Identify which cell holds the provided text, then report its [X, Y] central coordinate. 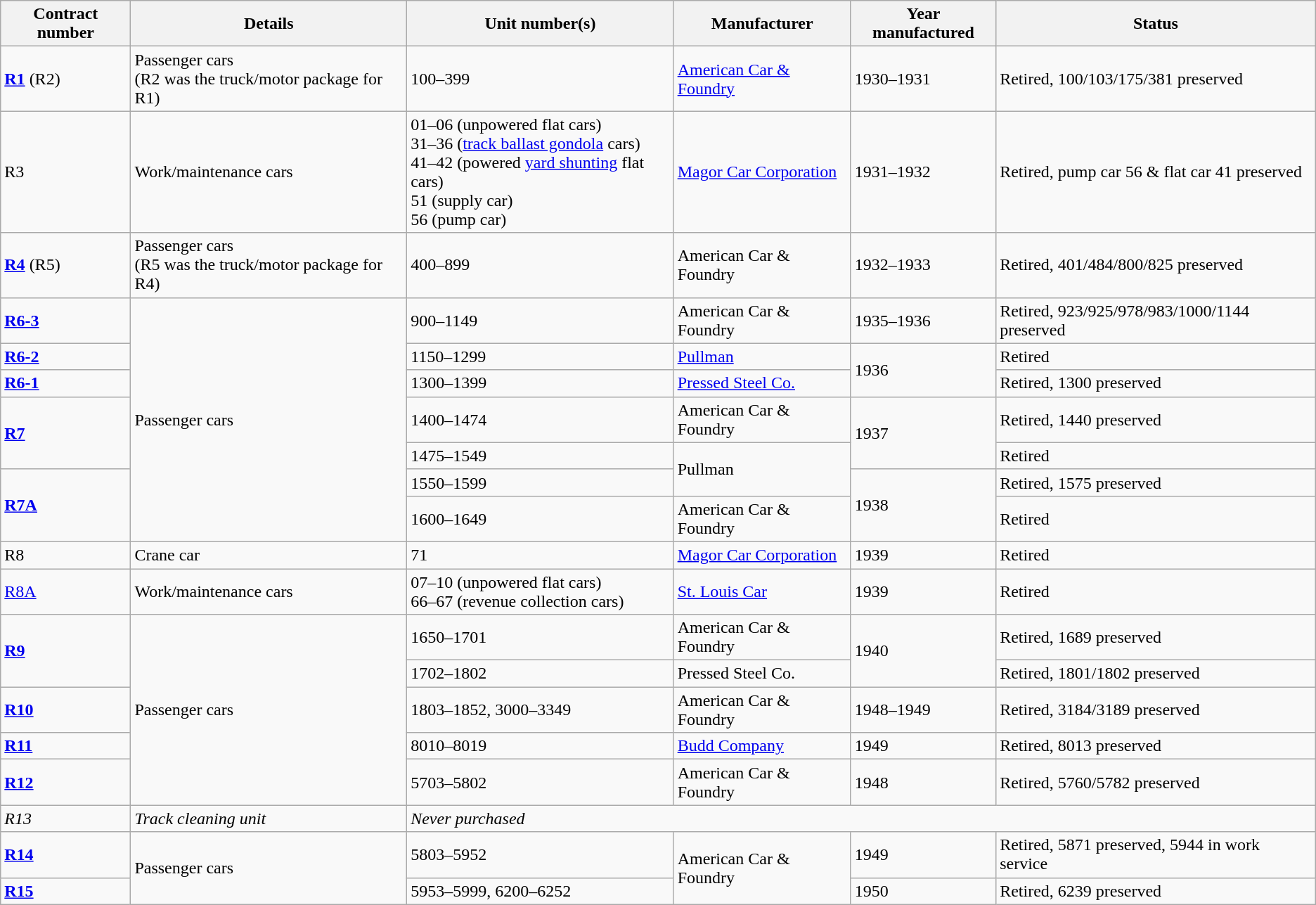
1650–1701 [540, 637]
5953–5999, 6200–6252 [540, 891]
R1 (R2) [66, 79]
1932–1933 [923, 265]
R6-3 [66, 321]
1400–1474 [540, 419]
1475–1549 [540, 456]
R11 [66, 746]
R6-2 [66, 357]
R4 (R5) [66, 265]
Retired, 3184/3189 preserved [1156, 710]
8010–8019 [540, 746]
400–899 [540, 265]
5803–5952 [540, 855]
Details [269, 24]
1935–1936 [923, 321]
900–1149 [540, 321]
St. Louis Car [762, 591]
Contract number [66, 24]
R8A [66, 591]
Retired, 1801/1802 preserved [1156, 674]
Retired, 8013 preserved [1156, 746]
1300–1399 [540, 383]
R12 [66, 782]
1938 [923, 505]
Passenger cars(R5 was the truck/motor package for R4) [269, 265]
R10 [66, 710]
Retired, 1575 preserved [1156, 482]
1940 [923, 651]
1950 [923, 891]
Unit number(s) [540, 24]
1936 [923, 370]
Retired, pump car 56 & flat car 41 preserved [1156, 172]
Retired, 100/103/175/381 preserved [1156, 79]
01–06 (unpowered flat cars)31–36 (track ballast gondola cars)41–42 (powered yard shunting flat cars)51 (supply car)56 (pump car) [540, 172]
Status [1156, 24]
R7A [66, 505]
1702–1802 [540, 674]
Retired, 1440 preserved [1156, 419]
5703–5802 [540, 782]
1948–1949 [923, 710]
Year manufactured [923, 24]
Passenger cars(R2 was the truck/motor package for R1) [269, 79]
71 [540, 555]
100–399 [540, 79]
Retired, 5871 preserved, 5944 in work service [1156, 855]
1937 [923, 433]
07–10 (unpowered flat cars)66–67 (revenue collection cars) [540, 591]
R14 [66, 855]
R9 [66, 651]
Crane car [269, 555]
1150–1299 [540, 357]
1931–1932 [923, 172]
Track cleaning unit [269, 819]
1930–1931 [923, 79]
1550–1599 [540, 482]
1600–1649 [540, 519]
Retired, 1689 preserved [1156, 637]
R3 [66, 172]
Retired, 923/925/978/983/1000/1144 preserved [1156, 321]
Retired, 5760/5782 preserved [1156, 782]
R7 [66, 433]
1803–1852, 3000–3349 [540, 710]
Retired, 6239 preserved [1156, 891]
1948 [923, 782]
Retired, 401/484/800/825 preserved [1156, 265]
Retired, 1300 preserved [1156, 383]
Budd Company [762, 746]
R8 [66, 555]
Manufacturer [762, 24]
R6-1 [66, 383]
R13 [66, 819]
R15 [66, 891]
Never purchased [862, 819]
